From the cell containing the given text, extract its center point as [X, Y] coordinate. 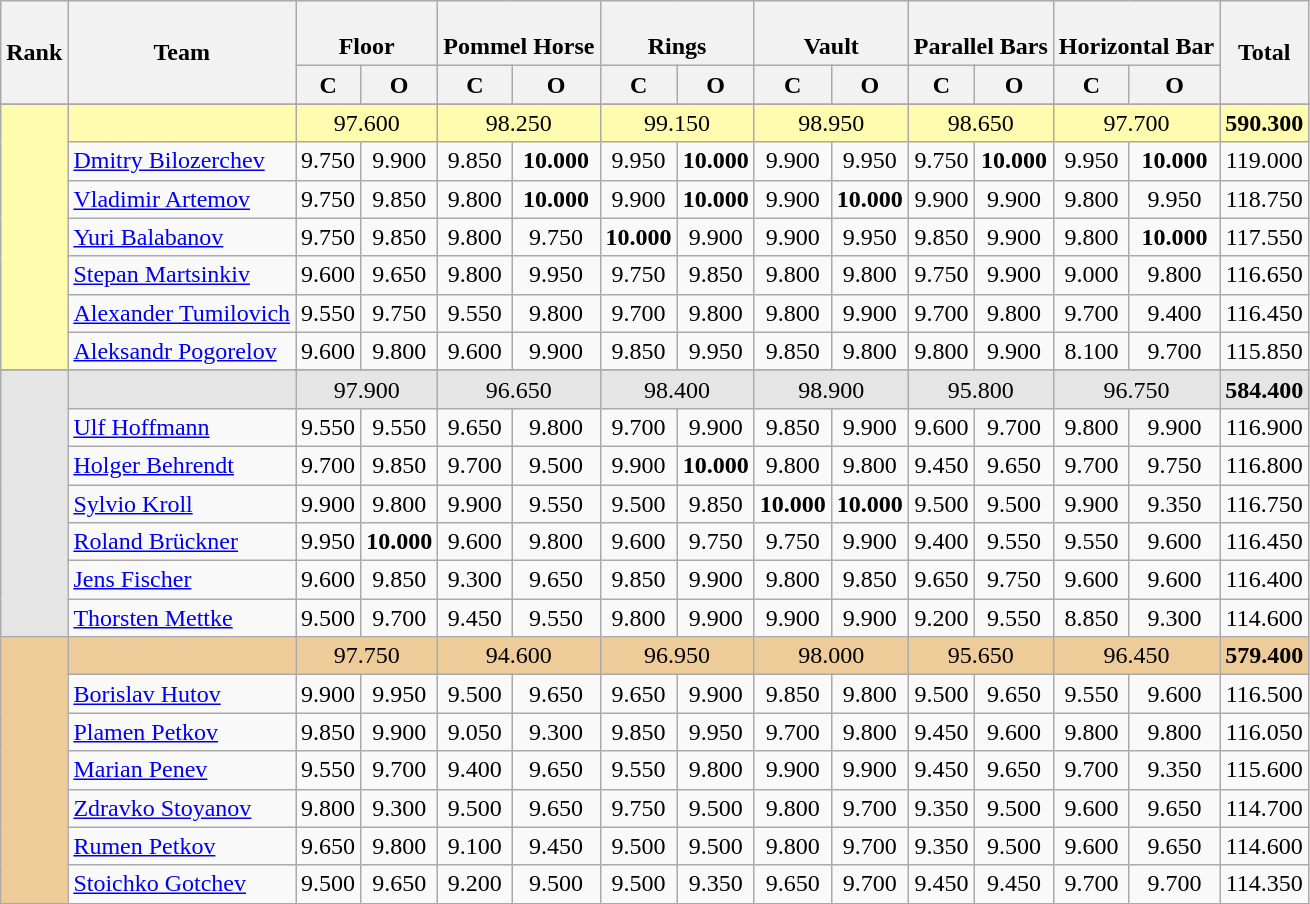
Stepan Martsinkiv [182, 275]
118.750 [1264, 199]
98.650 [980, 123]
99.150 [677, 123]
94.600 [519, 656]
Holger Behrendt [182, 465]
9.100 [475, 846]
584.400 [1264, 389]
95.800 [980, 389]
116.050 [1264, 732]
Borislav Hutov [182, 694]
115.850 [1264, 351]
98.400 [677, 389]
Ulf Hoffmann [182, 427]
96.950 [677, 656]
119.000 [1264, 161]
98.250 [519, 123]
Marian Penev [182, 770]
Rings [677, 34]
116.650 [1264, 275]
Floor [367, 34]
116.500 [1264, 694]
Alexander Tumilovich [182, 313]
95.650 [980, 656]
Team [182, 52]
96.650 [519, 389]
Total [1264, 52]
Roland Brückner [182, 542]
97.700 [1136, 123]
Stoichko Gotchev [182, 884]
Vault [831, 34]
96.750 [1136, 389]
Rumen Petkov [182, 846]
97.750 [367, 656]
Horizontal Bar [1136, 34]
590.300 [1264, 123]
116.900 [1264, 427]
98.000 [831, 656]
Thorsten Mettke [182, 618]
9.000 [1091, 275]
Rank [34, 52]
98.900 [831, 389]
8.100 [1091, 351]
8.850 [1091, 618]
115.600 [1264, 770]
98.950 [831, 123]
114.700 [1264, 808]
Zdravko Stoyanov [182, 808]
Aleksandr Pogorelov [182, 351]
97.600 [367, 123]
116.400 [1264, 580]
117.550 [1264, 237]
97.900 [367, 389]
9.050 [475, 732]
Sylvio Kroll [182, 503]
96.450 [1136, 656]
Plamen Petkov [182, 732]
Pommel Horse [519, 34]
Parallel Bars [980, 34]
579.400 [1264, 656]
116.800 [1264, 465]
114.350 [1264, 884]
116.750 [1264, 503]
Jens Fischer [182, 580]
Vladimir Artemov [182, 199]
Dmitry Bilozerchev [182, 161]
Yuri Balabanov [182, 237]
